For the text-containing cell, return its midpoint in [x, y] coordinate format. 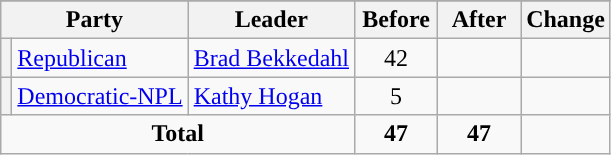
42 [396, 58]
Change [566, 20]
Leader [271, 20]
Party [94, 20]
Kathy Hogan [271, 96]
Democratic-NPL [100, 96]
5 [396, 96]
Republican [100, 58]
Before [396, 20]
Total [178, 134]
Brad Bekkedahl [271, 58]
After [480, 20]
